Search for the cell housing the specified text and yield its [x, y] center coordinate. 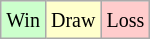
Loss [126, 20]
Win [24, 20]
Draw [72, 20]
